Extract the (x, y) coordinate from the center of the cell holding the provided text.  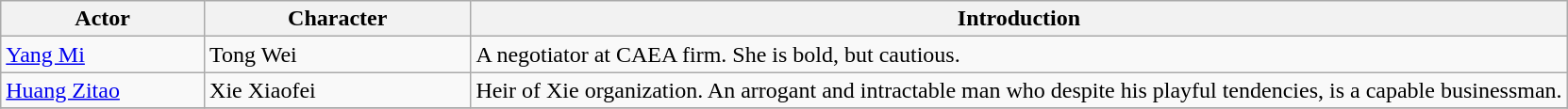
Huang Zitao (103, 90)
Tong Wei (338, 54)
A negotiator at CAEA firm. She is bold, but cautious. (1019, 54)
Xie Xiaofei (338, 90)
Actor (103, 19)
Introduction (1019, 19)
Heir of Xie organization. An arrogant and intractable man who despite his playful tendencies, is a capable businessman. (1019, 90)
Yang Mi (103, 54)
Character (338, 19)
